Return (X, Y) of the center of cell containing provided text 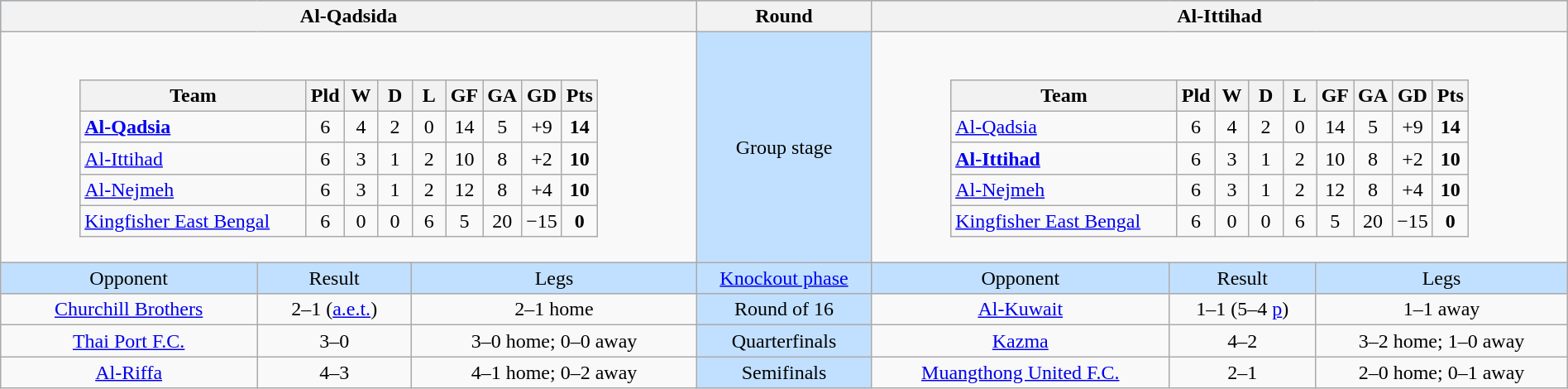
2–0 home; 0–1 away (1441, 372)
Semifinals (784, 372)
Group stage (784, 147)
4–2 (1242, 341)
Al-Kuwait (1021, 310)
Al-Qadsida (349, 17)
Churchill Brothers (129, 310)
Al-Riffa (129, 372)
Quarterfinals (784, 341)
Thai Port F.C. (129, 341)
Muangthong United F.C. (1021, 372)
Knockout phase (784, 278)
3–0 (334, 341)
Round (784, 17)
Round of 16 (784, 310)
Kazma (1021, 341)
1–1 (5–4 p) (1242, 310)
2–1 (1242, 372)
4–3 (334, 372)
3–2 home; 1–0 away (1441, 341)
4–1 home; 0–2 away (554, 372)
2–1 (a.e.t.) (334, 310)
1–1 away (1441, 310)
3–0 home; 0–0 away (554, 341)
2–1 home (554, 310)
